Detect which cell encompasses the target text, then output its [x, y] center coordinate. 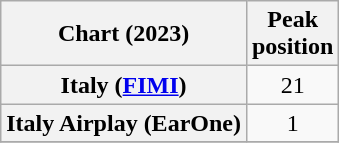
Chart (2023) [124, 34]
21 [292, 85]
Italy Airplay (EarOne) [124, 123]
Peakposition [292, 34]
Italy (FIMI) [124, 85]
1 [292, 123]
